Locate the cell with the specified text and output its (X, Y) center coordinate. 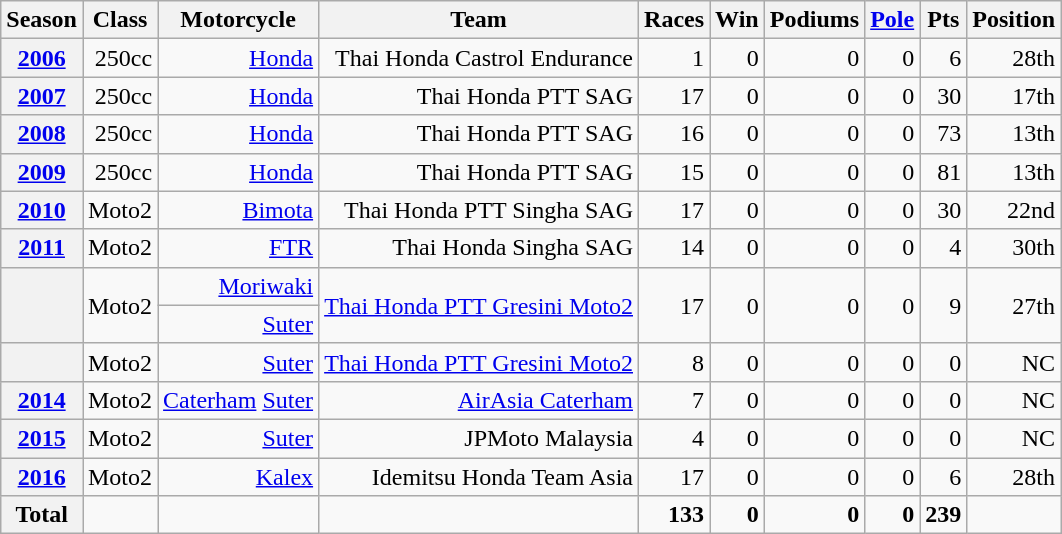
2015 (42, 438)
Podiums (814, 20)
2014 (42, 400)
7 (674, 400)
JPMoto Malaysia (479, 438)
8 (674, 362)
Idemitsu Honda Team Asia (479, 477)
Season (42, 20)
2006 (42, 58)
15 (674, 172)
Thai Honda Singha SAG (479, 248)
AirAsia Caterham (479, 400)
30th (1014, 248)
22nd (1014, 210)
Races (674, 20)
Team (479, 20)
Position (1014, 20)
2008 (42, 134)
81 (944, 172)
2010 (42, 210)
9 (944, 305)
17th (1014, 96)
Pts (944, 20)
1 (674, 58)
Motorcycle (238, 20)
Total (42, 515)
Win (738, 20)
133 (674, 515)
Moriwaki (238, 286)
2011 (42, 248)
Pole (892, 20)
16 (674, 134)
73 (944, 134)
Class (120, 20)
Kalex (238, 477)
2007 (42, 96)
27th (1014, 305)
FTR (238, 248)
239 (944, 515)
Thai Honda Castrol Endurance (479, 58)
2016 (42, 477)
Thai Honda PTT Singha SAG (479, 210)
14 (674, 248)
2009 (42, 172)
Bimota (238, 210)
Caterham Suter (238, 400)
